Provide the (x, y) coordinate of the cell's center where the given text is located.  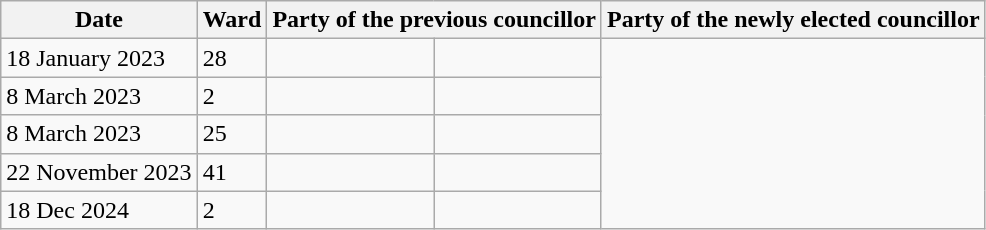
Party of the previous councillor (434, 20)
18 January 2023 (99, 58)
22 November 2023 (99, 172)
41 (232, 172)
18 Dec 2024 (99, 210)
Party of the newly elected councillor (793, 20)
Date (99, 20)
Ward (232, 20)
28 (232, 58)
25 (232, 134)
